Return the [X, Y] coordinate for the center point of the cell that contains the specified text.  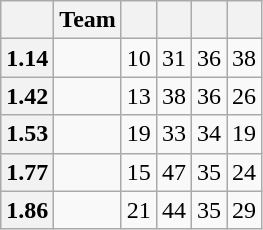
1.53 [28, 134]
24 [244, 172]
21 [138, 210]
44 [174, 210]
15 [138, 172]
33 [174, 134]
34 [208, 134]
47 [174, 172]
1.42 [28, 96]
Team [88, 20]
1.77 [28, 172]
1.86 [28, 210]
26 [244, 96]
13 [138, 96]
29 [244, 210]
31 [174, 58]
10 [138, 58]
1.14 [28, 58]
